Output the (x, y) coordinate of the center of the cell containing the given text.  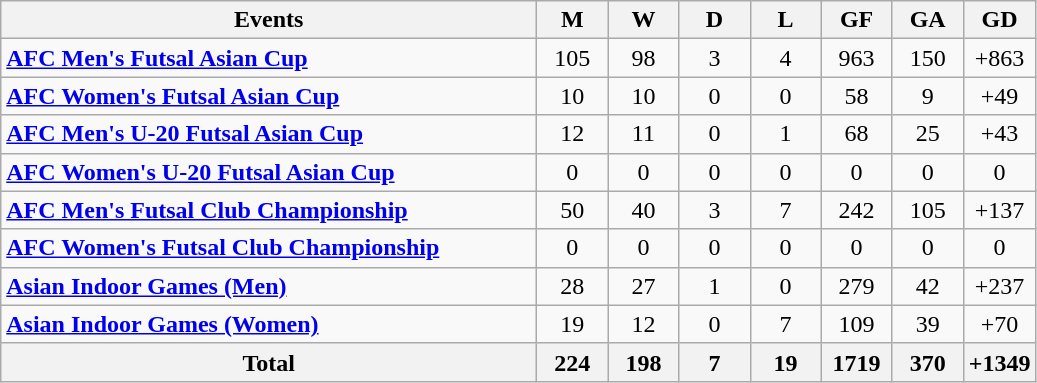
4 (786, 58)
279 (856, 286)
58 (856, 96)
M (572, 20)
AFC Women's Futsal Asian Cup (269, 96)
224 (572, 362)
W (644, 20)
+70 (1000, 324)
AFC Men's Futsal Asian Cup (269, 58)
11 (644, 134)
42 (928, 286)
963 (856, 58)
GD (1000, 20)
AFC Men's U-20 Futsal Asian Cup (269, 134)
9 (928, 96)
68 (856, 134)
AFC Women's U-20 Futsal Asian Cup (269, 172)
40 (644, 210)
+137 (1000, 210)
GF (856, 20)
Asian Indoor Games (Men) (269, 286)
Events (269, 20)
+863 (1000, 58)
50 (572, 210)
242 (856, 210)
Asian Indoor Games (Women) (269, 324)
39 (928, 324)
150 (928, 58)
370 (928, 362)
109 (856, 324)
+43 (1000, 134)
D (714, 20)
28 (572, 286)
27 (644, 286)
GA (928, 20)
98 (644, 58)
+237 (1000, 286)
25 (928, 134)
L (786, 20)
AFC Men's Futsal Club Championship (269, 210)
198 (644, 362)
Total (269, 362)
+49 (1000, 96)
+1349 (1000, 362)
1719 (856, 362)
AFC Women's Futsal Club Championship (269, 248)
